Return the [X, Y] coordinate for the center point of the cell that contains the specified text.  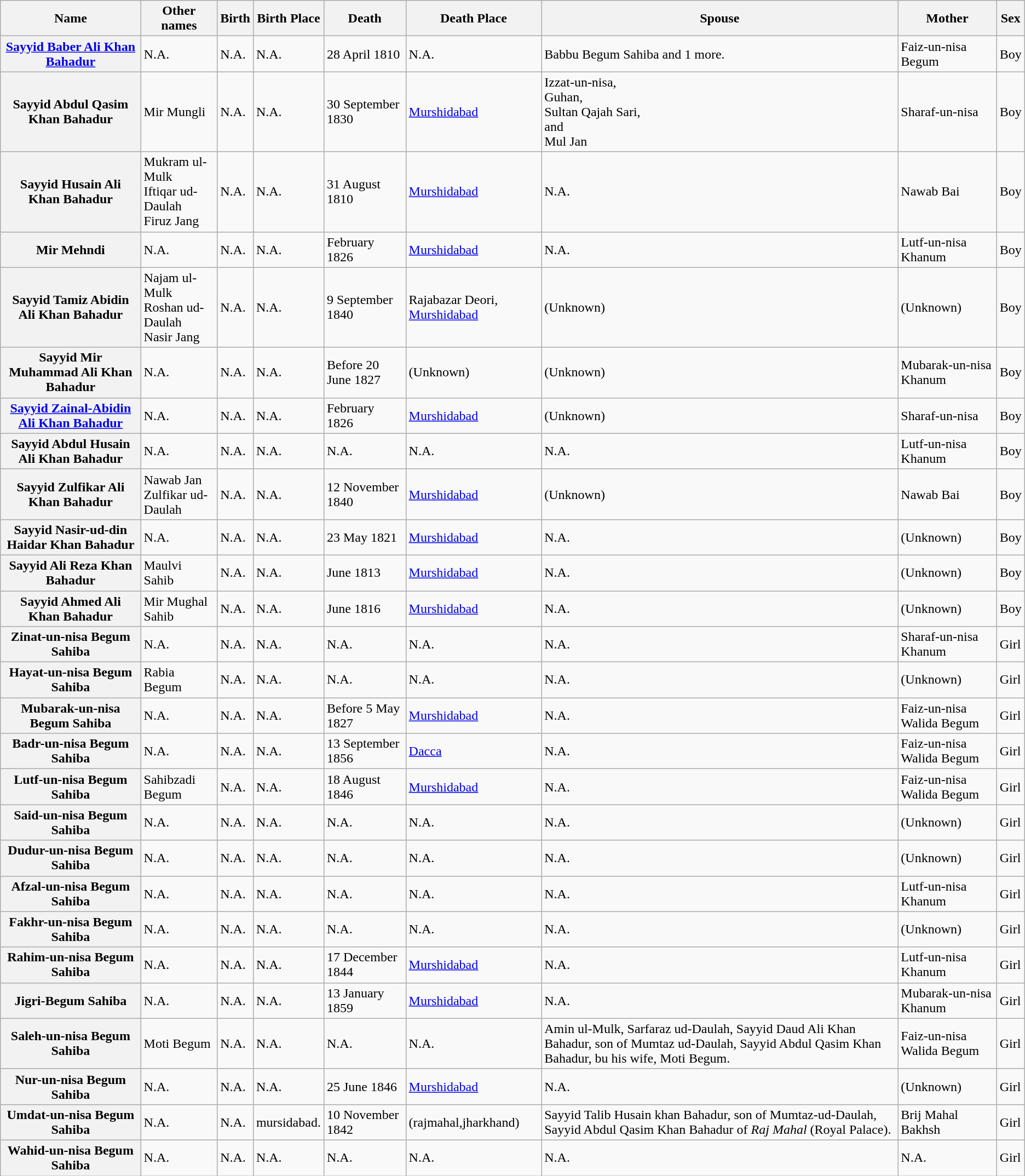
Lutf-un-nisa Begum Sahiba [71, 787]
Sharaf-un-nisa Khanum [947, 644]
Mir Mehndi [71, 250]
Sayyid Husain Ali Khan Bahadur [71, 192]
Dacca [474, 752]
Mukram ul-MulkIftiqar ud-DaulahFiruz Jang [179, 192]
Wahid-un-nisa Begum Sahiba [71, 1158]
Mir Mungli [179, 112]
Birth Place [288, 19]
Sayyid Zulfikar Ali Khan Bahadur [71, 494]
30 September 1830 [365, 112]
Fakhr-un-nisa Begum Sahiba [71, 929]
10 November 1842 [365, 1122]
Dudur-un-nisa Begum Sahiba [71, 858]
Sayyid Zainal-Abidin Ali Khan Bahadur [71, 415]
Sahibzadi Begum [179, 787]
Jigri-Begum Sahiba [71, 1000]
Mother [947, 19]
12 November 1840 [365, 494]
Moti Begum [179, 1043]
June 1816 [365, 608]
Badr-un-nisa Begum Sahiba [71, 752]
Mir Mughal Sahib [179, 608]
Rahim-un-nisa Begum Sahiba [71, 965]
Sayyid Abdul Qasim Khan Bahadur [71, 112]
Nur-un-nisa Begum Sahiba [71, 1087]
Sayyid Talib Husain khan Bahadur, son of Mumtaz-ud-Daulah, Sayyid Abdul Qasim Khan Bahadur of Raj Mahal (Royal Palace). [719, 1122]
Brij Mahal Bakhsh [947, 1122]
Zinat-un-nisa Begum Sahiba [71, 644]
Hayat-un-nisa Begum Sahiba [71, 680]
Sex [1011, 19]
17 December 1844 [365, 965]
Rabia Begum [179, 680]
Babbu Begum Sahiba and 1 more. [719, 54]
June 1813 [365, 573]
Sayyid Nasir-ud-din Haidar Khan Bahadur [71, 537]
Rajabazar Deori, Murshidabad [474, 307]
Faiz-un-nisa Begum [947, 54]
Other names [179, 19]
9 September 1840 [365, 307]
25 June 1846 [365, 1087]
Sayyid Ahmed Ali Khan Bahadur [71, 608]
Amin ul-Mulk, Sarfaraz ud-Daulah, Sayyid Daud Ali Khan Bahadur, son of Mumtaz ud-Daulah, Sayyid Abdul Qasim Khan Bahadur, bu his wife, Moti Begum. [719, 1043]
23 May 1821 [365, 537]
13 September 1856 [365, 752]
Sayyid Ali Reza Khan Bahadur [71, 573]
Sayyid Baber Ali Khan Bahadur [71, 54]
Spouse [719, 19]
Before 5 May 1827 [365, 715]
Sayyid Mir Muhammad Ali Khan Bahadur [71, 372]
Name [71, 19]
Said-un-nisa Begum Sahiba [71, 823]
18 August 1846 [365, 787]
28 April 1810 [365, 54]
mursidabad. [288, 1122]
Mubarak-un-nisa Begum Sahiba [71, 715]
Umdat-un-nisa Begum Sahiba [71, 1122]
Sayyid Abdul Husain Ali Khan Bahadur [71, 451]
Maulvi Sahib [179, 573]
Saleh-un-nisa Begum Sahiba [71, 1043]
Izzat-un-nisa,Guhan,Sultan Qajah Sari, andMul Jan [719, 112]
Sayyid Tamiz Abidin Ali Khan Bahadur [71, 307]
(rajmahal,jharkhand) [474, 1122]
Death Place [474, 19]
31 August 1810 [365, 192]
Birth [235, 19]
Before 20 June 1827 [365, 372]
Afzal-un-nisa Begum Sahiba [71, 894]
Najam ul-MulkRoshan ud-DaulahNasir Jang [179, 307]
Death [365, 19]
13 January 1859 [365, 1000]
Nawab JanZulfikar ud-Daulah [179, 494]
